Locate the cell with the specified text and output its (x, y) center coordinate. 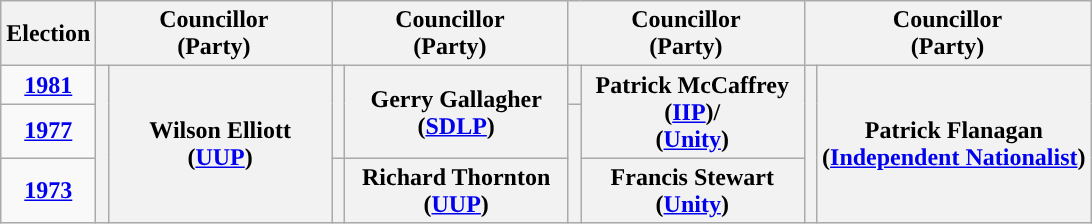
Richard Thornton (UUP) (456, 190)
Gerry Gallagher (SDLP) (456, 112)
Election (48, 34)
1973 (48, 190)
Wilson Elliott (UUP) (220, 144)
Patrick McCaffrey (IIP)/ (Unity) (692, 112)
1977 (48, 131)
1981 (48, 85)
Francis Stewart (Unity) (692, 190)
Patrick Flanagan (Independent Nationalist) (954, 144)
